Return (x, y) of the center of cell containing provided text 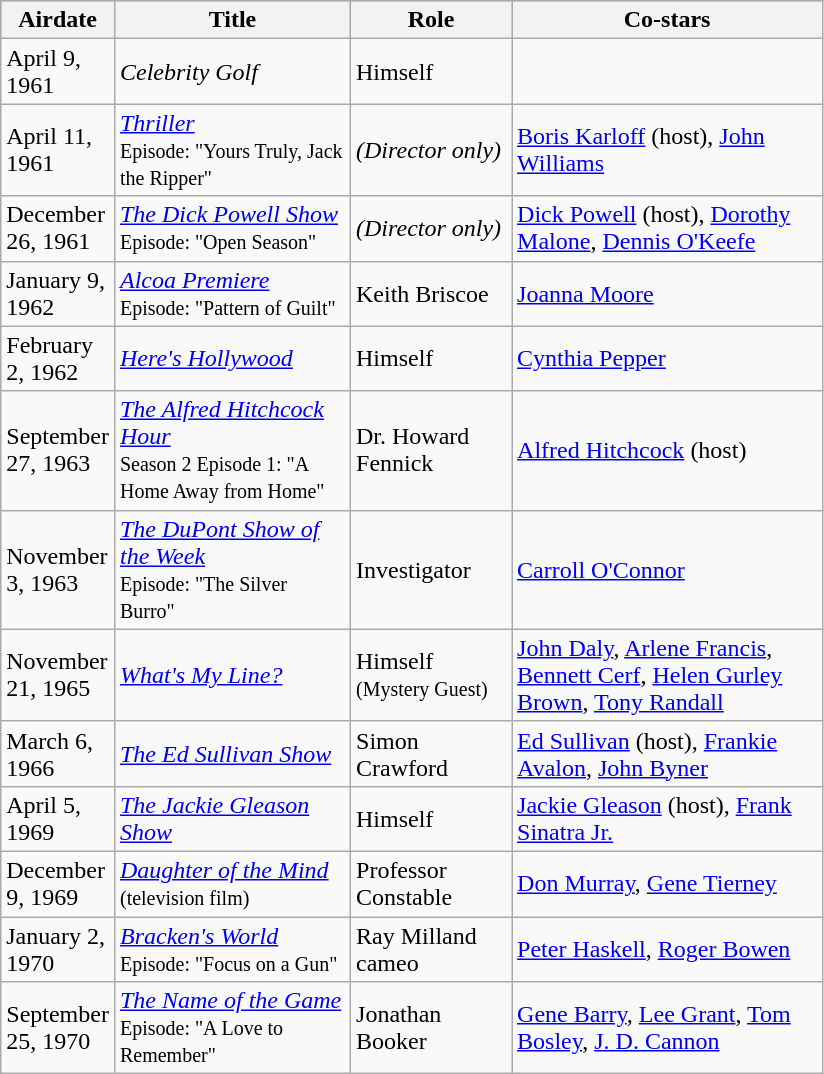
Bracken's World Episode: "Focus on a Gun" (232, 948)
Daughter of the Mind(television film) (232, 884)
Co-stars (668, 20)
January 9, 1962 (58, 294)
Boris Karloff (host), John Williams (668, 150)
Don Murray, Gene Tierney (668, 884)
Investigator (432, 570)
January 2, 1970 (58, 948)
Ray Milland cameo (432, 948)
December 9, 1969 (58, 884)
Gene Barry, Lee Grant, Tom Bosley, J. D. Cannon (668, 1028)
April 11, 1961 (58, 150)
The Ed Sullivan Show (232, 754)
Himself(Mystery Guest) (432, 675)
Cynthia Pepper (668, 358)
Airdate (58, 20)
Alcoa Premiere Episode: "Pattern of Guilt" (232, 294)
The DuPont Show of the Week Episode: "The Silver Burro" (232, 570)
September 27, 1963 (58, 450)
Jonathan Booker (432, 1028)
Ed Sullivan (host), Frankie Avalon, John Byner (668, 754)
Alfred Hitchcock (host) (668, 450)
Professor Constable (432, 884)
What's My Line? (232, 675)
Dr. Howard Fennick (432, 450)
Role (432, 20)
Here's Hollywood (232, 358)
Keith Briscoe (432, 294)
September 25, 1970 (58, 1028)
Title (232, 20)
December 26, 1961 (58, 228)
February 2, 1962 (58, 358)
April 9, 1961 (58, 72)
November 3, 1963 (58, 570)
November 21, 1965 (58, 675)
The Alfred Hitchcock Hour Season 2 Episode 1: "A Home Away from Home" (232, 450)
April 5, 1969 (58, 818)
Jackie Gleason (host), Frank Sinatra Jr. (668, 818)
The Dick Powell Show Episode: "Open Season" (232, 228)
The Jackie Gleason Show (232, 818)
Joanna Moore (668, 294)
Carroll O'Connor (668, 570)
Simon Crawford (432, 754)
The Name of the Game Episode: "A Love to Remember" (232, 1028)
Thriller Episode: "Yours Truly, Jack the Ripper" (232, 150)
Dick Powell (host), Dorothy Malone, Dennis O'Keefe (668, 228)
Celebrity Golf (232, 72)
Peter Haskell, Roger Bowen (668, 948)
March 6, 1966 (58, 754)
John Daly, Arlene Francis, Bennett Cerf, Helen Gurley Brown, Tony Randall (668, 675)
